Return the (x, y) coordinate for the center point of the cell that contains the specified text.  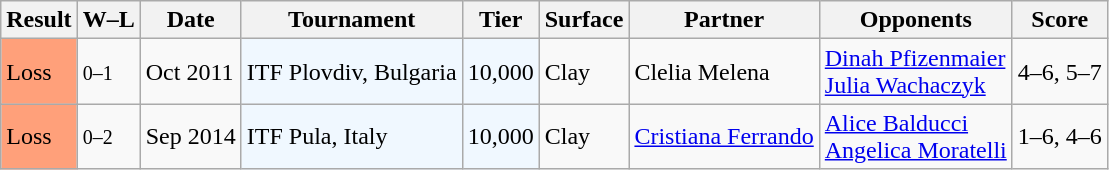
Tournament (352, 20)
4–6, 5–7 (1060, 72)
ITF Pula, Italy (352, 136)
Sep 2014 (190, 136)
ITF Plovdiv, Bulgaria (352, 72)
Score (1060, 20)
Tier (500, 20)
Clelia Melena (724, 72)
Partner (724, 20)
0–1 (108, 72)
Result (39, 20)
Alice Balducci Angelica Moratelli (916, 136)
W–L (108, 20)
1–6, 4–6 (1060, 136)
Dinah Pfizenmaier Julia Wachaczyk (916, 72)
Cristiana Ferrando (724, 136)
Surface (584, 20)
0–2 (108, 136)
Oct 2011 (190, 72)
Date (190, 20)
Opponents (916, 20)
